Extract the (x, y) coordinate from the center of the cell holding the provided text.  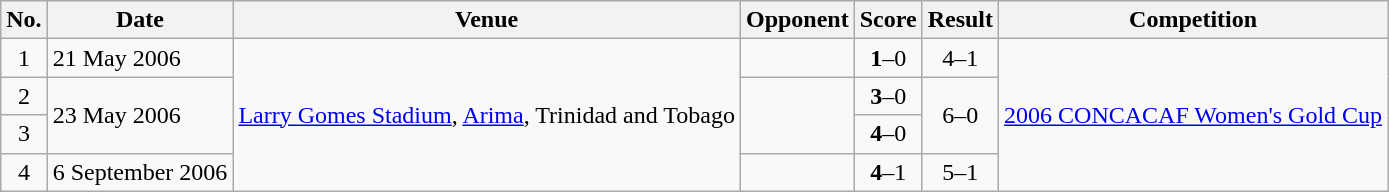
Venue (487, 20)
23 May 2006 (140, 115)
4 (24, 172)
Competition (1194, 20)
No. (24, 20)
Result (960, 20)
2006 CONCACAF Women's Gold Cup (1194, 115)
3–0 (888, 96)
Score (888, 20)
6–0 (960, 115)
Opponent (797, 20)
2 (24, 96)
5–1 (960, 172)
1–0 (888, 58)
4–0 (888, 134)
Date (140, 20)
Larry Gomes Stadium, Arima, Trinidad and Tobago (487, 115)
1 (24, 58)
21 May 2006 (140, 58)
6 September 2006 (140, 172)
3 (24, 134)
